Extract the (x, y) coordinate from the center of the cell holding the provided text.  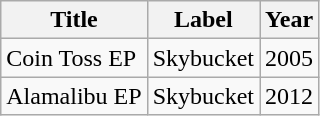
2012 (290, 96)
Title (74, 20)
Coin Toss EP (74, 58)
Label (203, 20)
Year (290, 20)
Alamalibu EP (74, 96)
2005 (290, 58)
